Find where the given text appears and provide that cell's center as (x, y) coordinate. 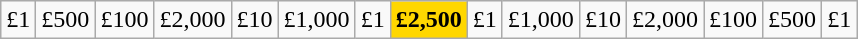
£2,500 (428, 20)
